From the cell containing the given text, extract its center point as [X, Y] coordinate. 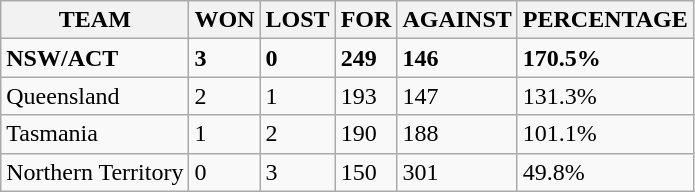
49.8% [605, 172]
301 [457, 172]
150 [366, 172]
WON [224, 20]
193 [366, 96]
PERCENTAGE [605, 20]
Queensland [95, 96]
249 [366, 58]
Northern Territory [95, 172]
FOR [366, 20]
170.5% [605, 58]
LOST [298, 20]
Tasmania [95, 134]
NSW/ACT [95, 58]
146 [457, 58]
AGAINST [457, 20]
188 [457, 134]
TEAM [95, 20]
131.3% [605, 96]
101.1% [605, 134]
190 [366, 134]
147 [457, 96]
